Determine the (x, y) coordinate at the center of the cell enclosing the given text.  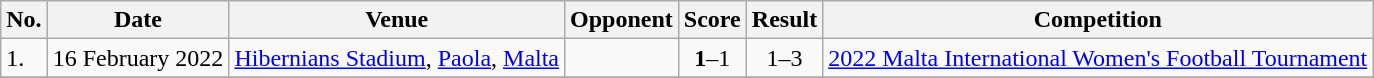
1–1 (712, 58)
1–3 (784, 58)
Result (784, 20)
Hibernians Stadium, Paola, Malta (397, 58)
1. (24, 58)
16 February 2022 (138, 58)
Opponent (622, 20)
Score (712, 20)
No. (24, 20)
Venue (397, 20)
Date (138, 20)
Competition (1098, 20)
2022 Malta International Women's Football Tournament (1098, 58)
